Return (X, Y) of the center of cell containing provided text 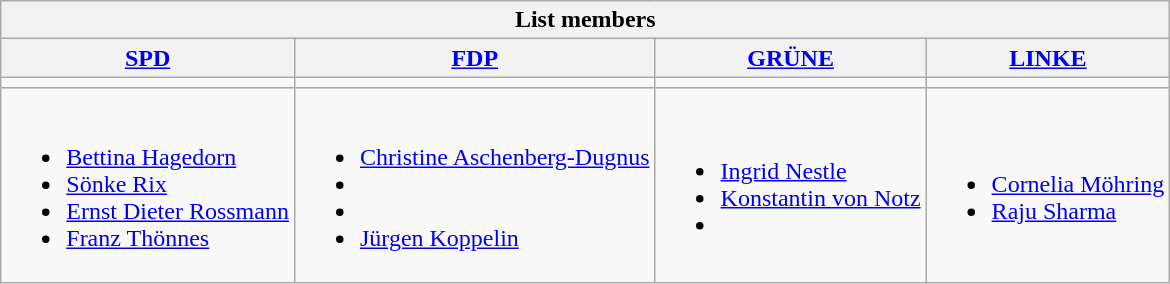
Christine Aschenberg-DugnusJürgen Koppelin (474, 185)
Bettina HagedornSönke RixErnst Dieter RossmannFranz Thönnes (148, 185)
Cornelia MöhringRaju Sharma (1048, 185)
LINKE (1048, 58)
Ingrid NestleKonstantin von Notz (790, 185)
SPD (148, 58)
GRÜNE (790, 58)
FDP (474, 58)
List members (586, 20)
